Locate the cell with the specified text and output its [x, y] center coordinate. 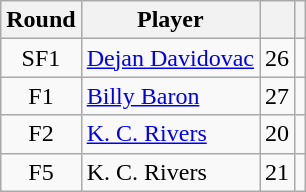
Player [170, 20]
F2 [41, 134]
27 [278, 96]
26 [278, 58]
F1 [41, 96]
Billy Baron [170, 96]
Dejan Davidovac [170, 58]
Round [41, 20]
21 [278, 172]
SF1 [41, 58]
20 [278, 134]
F5 [41, 172]
